Determine the (x, y) coordinate at the center of the cell enclosing the given text.  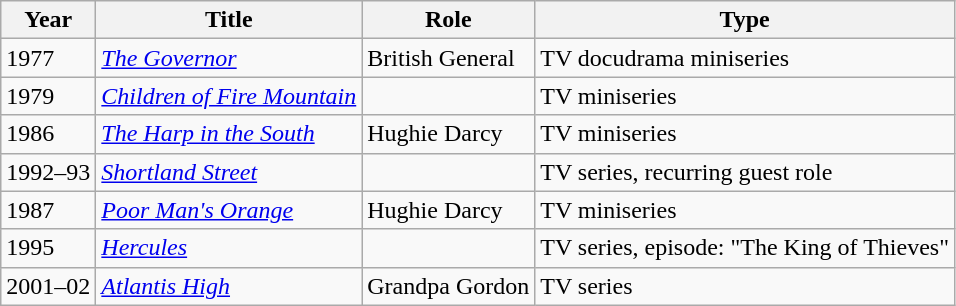
Role (448, 20)
Year (48, 20)
TV series, episode: "The King of Thieves" (745, 248)
Atlantis High (229, 286)
TV series, recurring guest role (745, 172)
Children of Fire Mountain (229, 96)
1986 (48, 134)
Grandpa Gordon (448, 286)
Type (745, 20)
The Harp in the South (229, 134)
Shortland Street (229, 172)
Title (229, 20)
The Governor (229, 58)
TV docudrama miniseries (745, 58)
2001–02 (48, 286)
1987 (48, 210)
1992–93 (48, 172)
TV series (745, 286)
Poor Man's Orange (229, 210)
1977 (48, 58)
Hercules (229, 248)
1979 (48, 96)
British General (448, 58)
1995 (48, 248)
